Scan for the cell matching the given text and deliver its [x, y] coordinate at center. 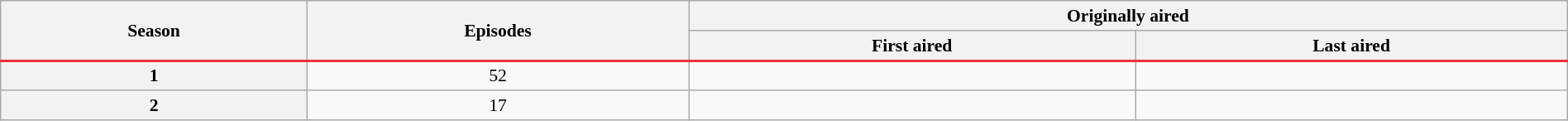
1 [154, 75]
Season [154, 31]
Last aired [1351, 46]
Episodes [498, 31]
First aired [912, 46]
52 [498, 75]
17 [498, 106]
Originally aired [1128, 16]
2 [154, 106]
